For the text-containing cell, return its midpoint in (X, Y) coordinate format. 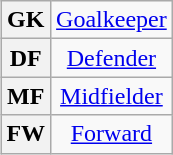
Goalkeeper (112, 20)
FW (26, 134)
DF (26, 58)
Defender (112, 58)
GK (26, 20)
Midfielder (112, 96)
MF (26, 96)
Forward (112, 134)
